Extract the (x, y) coordinate from the center of the cell holding the provided text.  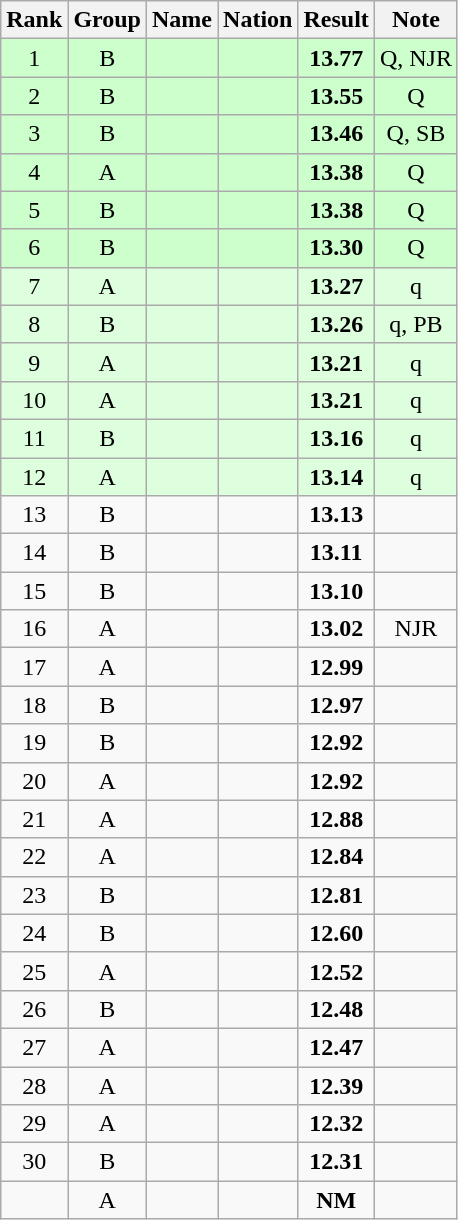
15 (34, 591)
13.13 (336, 515)
14 (34, 553)
21 (34, 819)
12.88 (336, 819)
13.27 (336, 286)
13.10 (336, 591)
29 (34, 1124)
22 (34, 857)
13.11 (336, 553)
17 (34, 667)
12.47 (336, 1047)
26 (34, 1009)
13.77 (336, 58)
4 (34, 172)
7 (34, 286)
Note (416, 20)
Group (108, 20)
3 (34, 134)
13.55 (336, 96)
20 (34, 781)
12 (34, 477)
12.39 (336, 1085)
Q, SB (416, 134)
28 (34, 1085)
Result (336, 20)
2 (34, 96)
NM (336, 1200)
12.52 (336, 971)
13.14 (336, 477)
5 (34, 210)
13.16 (336, 438)
q, PB (416, 324)
1 (34, 58)
13.02 (336, 629)
12.99 (336, 667)
19 (34, 743)
9 (34, 362)
Q, NJR (416, 58)
13 (34, 515)
13.30 (336, 248)
12.81 (336, 895)
12.97 (336, 705)
Nation (258, 20)
6 (34, 248)
12.48 (336, 1009)
12.31 (336, 1162)
30 (34, 1162)
18 (34, 705)
Name (182, 20)
23 (34, 895)
13.46 (336, 134)
24 (34, 933)
10 (34, 400)
12.84 (336, 857)
Rank (34, 20)
12.60 (336, 933)
25 (34, 971)
11 (34, 438)
NJR (416, 629)
13.26 (336, 324)
16 (34, 629)
27 (34, 1047)
8 (34, 324)
12.32 (336, 1124)
